Find where the given text appears and provide that cell's center as (x, y) coordinate. 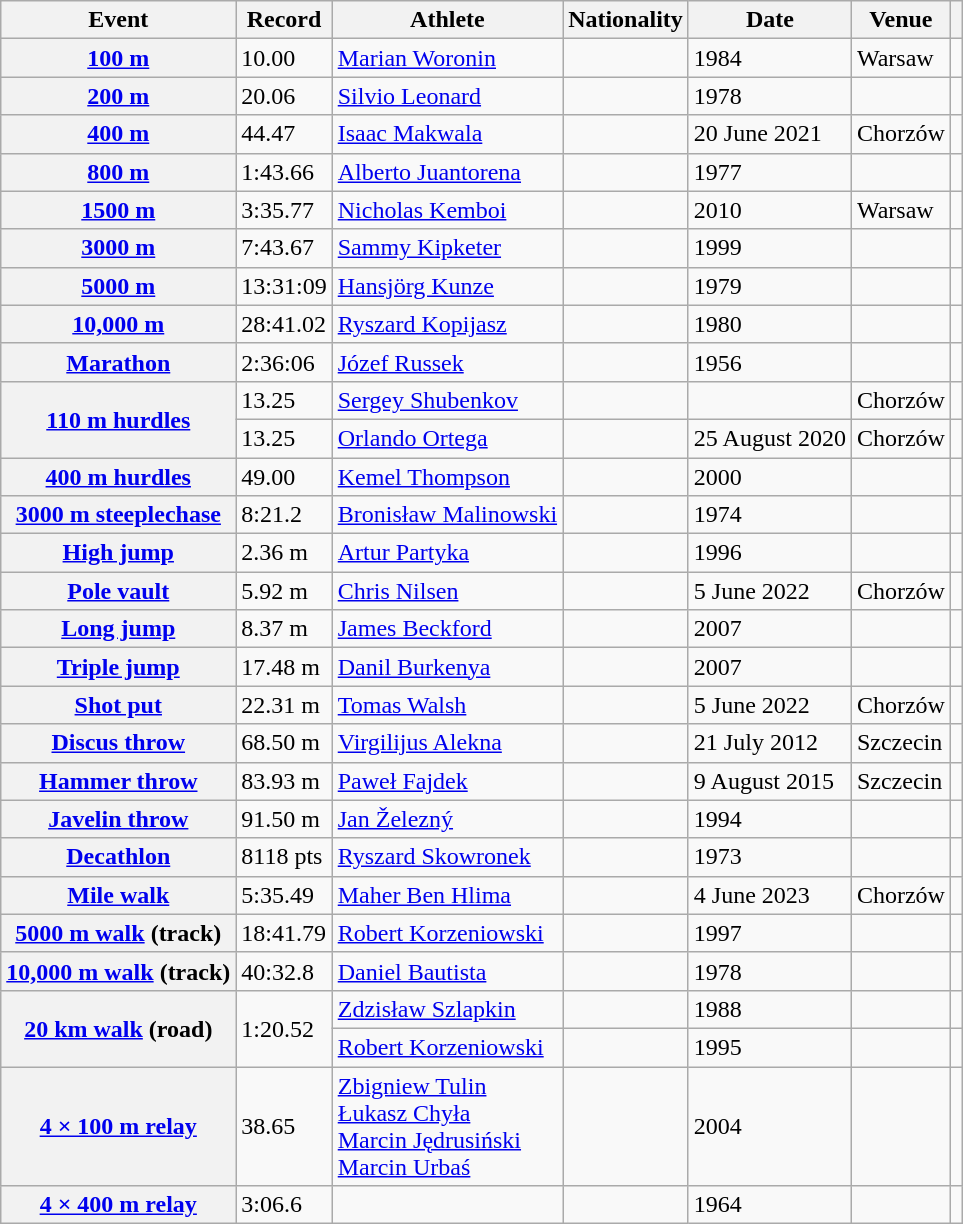
1:20.52 (284, 1028)
James Beckford (447, 629)
Jan Železný (447, 819)
17.48 m (284, 667)
Javelin throw (118, 819)
Ryszard Skowronek (447, 857)
Event (118, 20)
1996 (770, 553)
High jump (118, 553)
5:35.49 (284, 895)
68.50 m (284, 743)
5000 m walk (track) (118, 933)
4 × 100 m relay (118, 1126)
1974 (770, 515)
Triple jump (118, 667)
Pole vault (118, 591)
Long jump (118, 629)
Nicholas Kemboi (447, 210)
1979 (770, 286)
200 m (118, 96)
83.93 m (284, 781)
2.36 m (284, 553)
Tomas Walsh (447, 705)
25 August 2020 (770, 438)
7:43.67 (284, 248)
Ryszard Kopijasz (447, 324)
1997 (770, 933)
3:35.77 (284, 210)
Marathon (118, 362)
8.37 m (284, 629)
1988 (770, 1009)
1999 (770, 248)
Hansjörg Kunze (447, 286)
1994 (770, 819)
Artur Partyka (447, 553)
Date (770, 20)
Daniel Bautista (447, 971)
22.31 m (284, 705)
1973 (770, 857)
10.00 (284, 58)
Maher Ben Hlima (447, 895)
4 June 2023 (770, 895)
3000 m (118, 248)
40:32.8 (284, 971)
20.06 (284, 96)
2010 (770, 210)
Venue (900, 20)
20 km walk (road) (118, 1028)
44.47 (284, 134)
8118 pts (284, 857)
100 m (118, 58)
20 June 2021 (770, 134)
28:41.02 (284, 324)
Chris Nilsen (447, 591)
Discus throw (118, 743)
Józef Russek (447, 362)
Marian Woronin (447, 58)
13:31:09 (284, 286)
Zdzisław Szlapkin (447, 1009)
1984 (770, 58)
5000 m (118, 286)
Shot put (118, 705)
Virgilijus Alekna (447, 743)
2000 (770, 477)
1500 m (118, 210)
1980 (770, 324)
1995 (770, 1047)
Bronisław Malinowski (447, 515)
1964 (770, 1205)
10,000 m walk (track) (118, 971)
5.92 m (284, 591)
Nationality (626, 20)
Sammy Kipketer (447, 248)
110 m hurdles (118, 419)
18:41.79 (284, 933)
49.00 (284, 477)
9 August 2015 (770, 781)
91.50 m (284, 819)
800 m (118, 172)
1956 (770, 362)
Isaac Makwala (447, 134)
1:43.66 (284, 172)
Sergey Shubenkov (447, 400)
400 m hurdles (118, 477)
Decathlon (118, 857)
Danil Burkenya (447, 667)
2:36:06 (284, 362)
Hammer throw (118, 781)
3000 m steeplechase (118, 515)
21 July 2012 (770, 743)
Zbigniew TulinŁukasz ChyłaMarcin JędrusińskiMarcin Urbaś (447, 1126)
Alberto Juantorena (447, 172)
10,000 m (118, 324)
2004 (770, 1126)
Orlando Ortega (447, 438)
1977 (770, 172)
Record (284, 20)
Athlete (447, 20)
3:06.6 (284, 1205)
38.65 (284, 1126)
Kemel Thompson (447, 477)
400 m (118, 134)
4 × 400 m relay (118, 1205)
Paweł Fajdek (447, 781)
Silvio Leonard (447, 96)
Mile walk (118, 895)
8:21.2 (284, 515)
